Scan for the cell matching the given text and deliver its (x, y) coordinate at center. 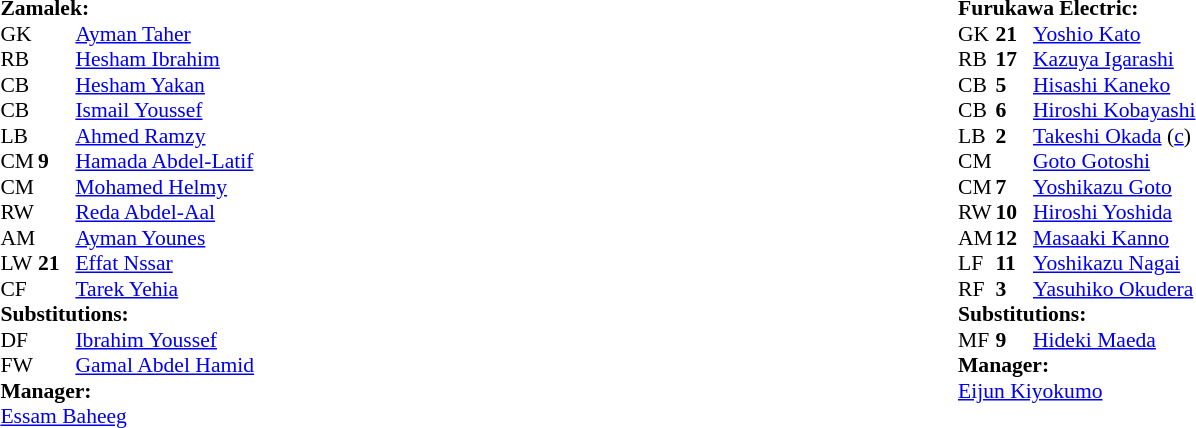
Effat Nssar (164, 263)
2 (1014, 136)
Yoshikazu Nagai (1114, 263)
Hisashi Kaneko (1114, 85)
Hiroshi Yoshida (1114, 213)
Masaaki Kanno (1114, 238)
Hesham Ibrahim (164, 59)
5 (1014, 85)
Hideki Maeda (1114, 340)
Yoshio Kato (1114, 34)
11 (1014, 263)
RF (977, 289)
17 (1014, 59)
LF (977, 263)
10 (1014, 213)
CF (19, 289)
Eijun Kiyokumo (1076, 391)
Ahmed Ramzy (164, 136)
Ibrahim Youssef (164, 340)
LW (19, 263)
Ayman Taher (164, 34)
Yasuhiko Okudera (1114, 289)
Hamada Abdel-Latif (164, 161)
3 (1014, 289)
6 (1014, 111)
Takeshi Okada (c) (1114, 136)
Kazuya Igarashi (1114, 59)
Hesham Yakan (164, 85)
Ayman Younes (164, 238)
DF (19, 340)
12 (1014, 238)
MF (977, 340)
Yoshikazu Goto (1114, 187)
Tarek Yehia (164, 289)
Goto Gotoshi (1114, 161)
Gamal Abdel Hamid (164, 365)
FW (19, 365)
Mohamed Helmy (164, 187)
7 (1014, 187)
Hiroshi Kobayashi (1114, 111)
Ismail Youssef (164, 111)
Reda Abdel-Aal (164, 213)
